Output the (X, Y) coordinate of the center of the cell containing the given text.  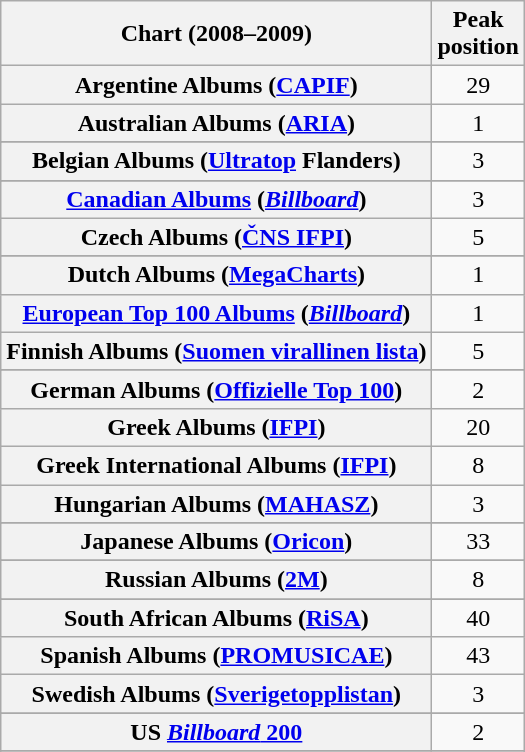
Hungarian Albums (MAHASZ) (216, 503)
43 (478, 656)
Finnish Albums (Suomen virallinen lista) (216, 351)
US Billboard 200 (216, 732)
Peakposition (478, 34)
Belgian Albums (Ultratop Flanders) (216, 161)
Greek International Albums (IFPI) (216, 465)
German Albums (Offizielle Top 100) (216, 389)
Argentine Albums (CAPIF) (216, 85)
40 (478, 618)
Canadian Albums (Billboard) (216, 199)
33 (478, 542)
Russian Albums (2M) (216, 580)
Swedish Albums (Sverigetopplistan) (216, 694)
Japanese Albums (Oricon) (216, 542)
South African Albums (RiSA) (216, 618)
Spanish Albums (PROMUSICAE) (216, 656)
20 (478, 427)
Czech Albums (ČNS IFPI) (216, 237)
Greek Albums (IFPI) (216, 427)
Australian Albums (ARIA) (216, 123)
European Top 100 Albums (Billboard) (216, 313)
Chart (2008–2009) (216, 34)
Dutch Albums (MegaCharts) (216, 275)
29 (478, 85)
